Pinpoint the cell where the given text exists, returning its [X, Y] midpoint coordinate. 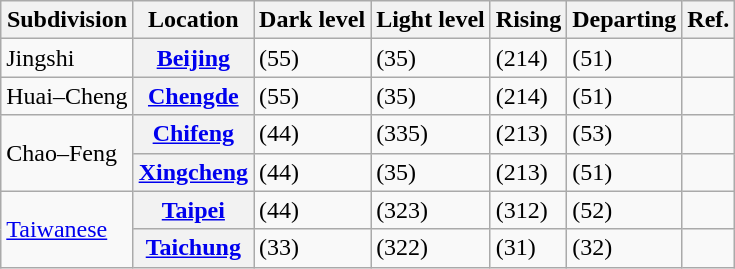
(52) [624, 210]
(31) [528, 248]
Departing [624, 20]
(322) [431, 248]
Chifeng [193, 134]
(323) [431, 210]
(32) [624, 248]
(312) [528, 210]
Chengde [193, 96]
Taiwanese [67, 229]
Beijing [193, 58]
(33) [312, 248]
Dark level [312, 20]
Jingshi [67, 58]
Subdivision [67, 20]
Taichung [193, 248]
Rising [528, 20]
Light level [431, 20]
Taipei [193, 210]
(53) [624, 134]
Xingcheng [193, 172]
Huai–Cheng [67, 96]
Ref. [708, 20]
Location [193, 20]
Chao–Feng [67, 153]
(335) [431, 134]
